Capture the cell that displays the provided text and extract its [x, y] central coordinate. 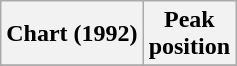
Chart (1992) [72, 34]
Peakposition [189, 34]
